Determine the (x, y) coordinate at the center of the cell enclosing the given text.  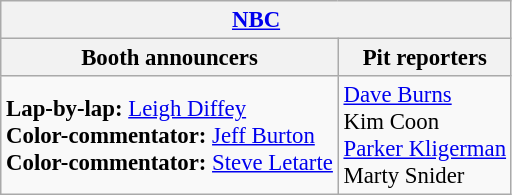
Lap-by-lap: Leigh DiffeyColor-commentator: Jeff BurtonColor-commentator: Steve Letarte (170, 136)
Pit reporters (424, 58)
Booth announcers (170, 58)
Dave BurnsKim CoonParker KligermanMarty Snider (424, 136)
NBC (256, 20)
